Return the (X, Y) coordinate for the center point of the cell that contains the specified text.  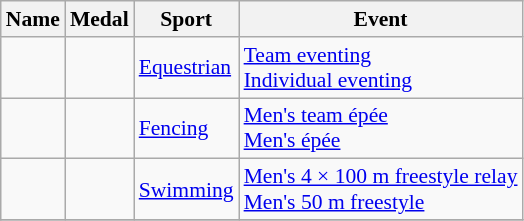
Medal (100, 19)
Sport (186, 19)
Equestrian (186, 68)
Men's 4 × 100 m freestyle relayMen's 50 m freestyle (381, 190)
Fencing (186, 128)
Name (33, 19)
Swimming (186, 190)
Team eventingIndividual eventing (381, 68)
Men's team épéeMen's épée (381, 128)
Event (381, 19)
